Provide the [x, y] coordinate of the cell's center where the given text is located.  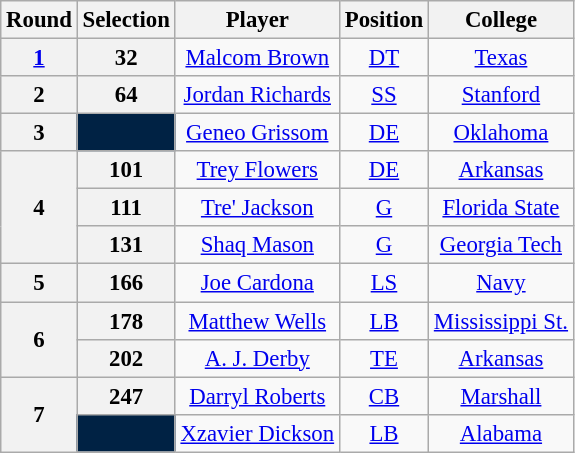
Position [384, 20]
131 [126, 245]
64 [126, 95]
101 [126, 170]
CB [384, 396]
166 [126, 283]
Florida State [502, 208]
Texas [502, 58]
Selection [126, 20]
247 [126, 396]
LS [384, 283]
111 [126, 208]
202 [126, 358]
Stanford [502, 95]
Jordan Richards [257, 95]
College [502, 20]
7 [39, 414]
178 [126, 321]
Trey Flowers [257, 170]
5 [39, 283]
Oklahoma [502, 133]
Marshall [502, 396]
Shaq Mason [257, 245]
SS [384, 95]
1 [39, 58]
Malcom Brown [257, 58]
Joe Cardona [257, 283]
6 [39, 340]
4 [39, 208]
32 [126, 58]
3 [39, 133]
TE [384, 358]
Georgia Tech [502, 245]
Alabama [502, 433]
DT [384, 58]
Geneo Grissom [257, 133]
Navy [502, 283]
Tre' Jackson [257, 208]
Darryl Roberts [257, 396]
Matthew Wells [257, 321]
2 [39, 95]
Xzavier Dickson [257, 433]
A. J. Derby [257, 358]
Mississippi St. [502, 321]
Player [257, 20]
Round [39, 20]
